Detect which cell encompasses the target text, then output its [X, Y] center coordinate. 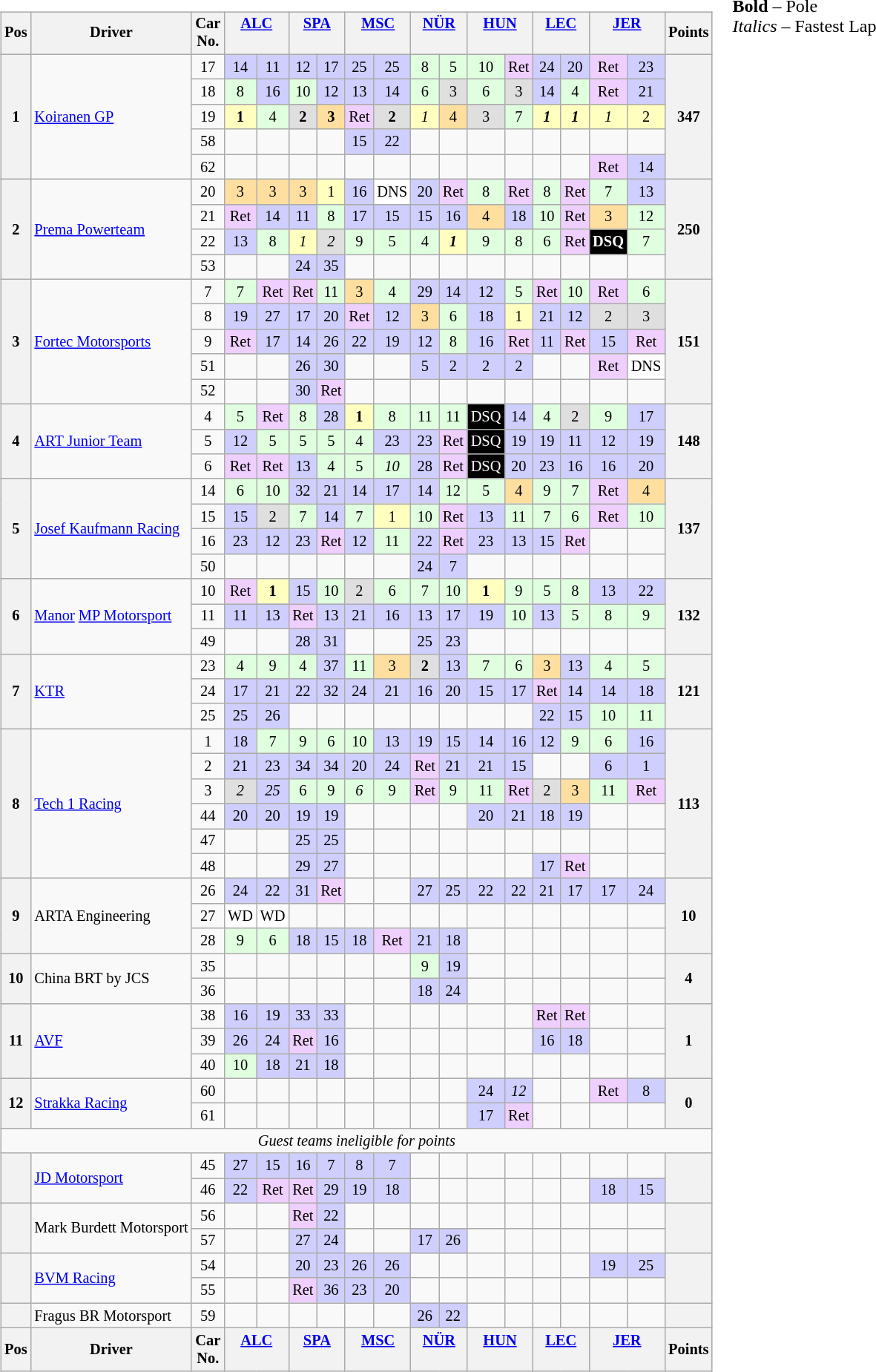
53 [208, 267]
38 [208, 1016]
40 [208, 1066]
Guest teams ineligible for points [356, 1141]
59 [208, 1316]
50 [208, 566]
Fragus BR Motorsport [111, 1316]
0 [688, 1103]
39 [208, 1041]
44 [208, 816]
ART Junior Team [111, 441]
Mark Burdett Motorsport [111, 1227]
BVM Racing [111, 1278]
Tech 1 Racing [111, 804]
121 [688, 692]
45 [208, 1166]
55 [208, 1290]
Strakka Racing [111, 1103]
62 [208, 167]
58 [208, 142]
51 [208, 367]
113 [688, 804]
37 [331, 666]
AVF [111, 1040]
132 [688, 616]
347 [688, 116]
Fortec Motorsports [111, 341]
151 [688, 341]
China BRT by JCS [111, 978]
Josef Kaufmann Racing [111, 528]
60 [208, 1091]
250 [688, 230]
137 [688, 528]
48 [208, 866]
JD Motorsport [111, 1178]
148 [688, 441]
49 [208, 641]
52 [208, 392]
57 [208, 1241]
46 [208, 1191]
ARTA Engineering [111, 916]
56 [208, 1215]
Prema Powerteam [111, 230]
54 [208, 1266]
61 [208, 1116]
KTR [111, 692]
Koiranen GP [111, 116]
47 [208, 841]
Manor MP Motorsport [111, 616]
